Locate the cell with the specified text and output its (X, Y) center coordinate. 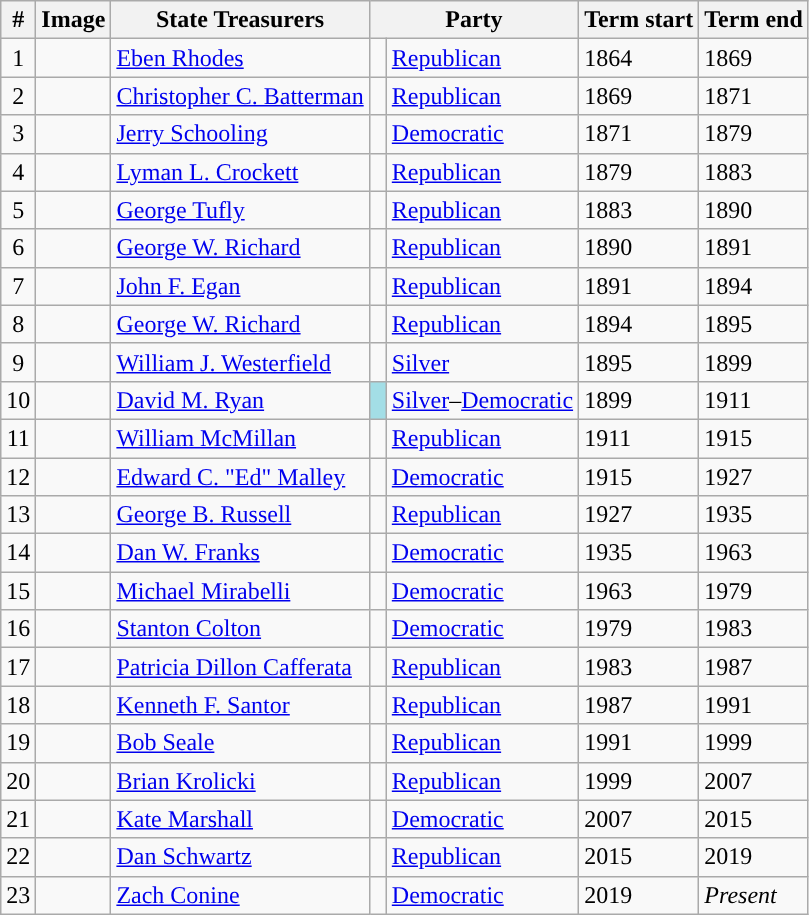
State Treasurers (240, 20)
William McMillan (240, 438)
Dan Schwartz (240, 857)
Term start (639, 20)
Term end (754, 20)
6 (18, 248)
Eben Rhodes (240, 58)
1 (18, 58)
Patricia Dillon Cafferata (240, 667)
Brian Krolicki (240, 781)
7 (18, 286)
Kenneth F. Santor (240, 705)
8 (18, 324)
20 (18, 781)
19 (18, 743)
3 (18, 134)
# (18, 20)
9 (18, 362)
George B. Russell (240, 515)
Jerry Schooling (240, 134)
Party (474, 20)
4 (18, 172)
Kate Marshall (240, 819)
11 (18, 438)
Zach Conine (240, 895)
2 (18, 96)
William J. Westerfield (240, 362)
Edward C. "Ed" Malley (240, 477)
Image (74, 20)
17 (18, 667)
Dan W. Franks (240, 553)
23 (18, 895)
21 (18, 819)
Michael Mirabelli (240, 591)
David M. Ryan (240, 400)
18 (18, 705)
5 (18, 210)
10 (18, 400)
16 (18, 629)
1864 (639, 58)
Silver (482, 362)
12 (18, 477)
Silver–Democratic (482, 400)
Bob Seale (240, 743)
14 (18, 553)
John F. Egan (240, 286)
Lyman L. Crockett (240, 172)
13 (18, 515)
George Tufly (240, 210)
15 (18, 591)
22 (18, 857)
Christopher C. Batterman (240, 96)
Present (754, 895)
Stanton Colton (240, 629)
